Find where the given text appears and provide that cell's center as (x, y) coordinate. 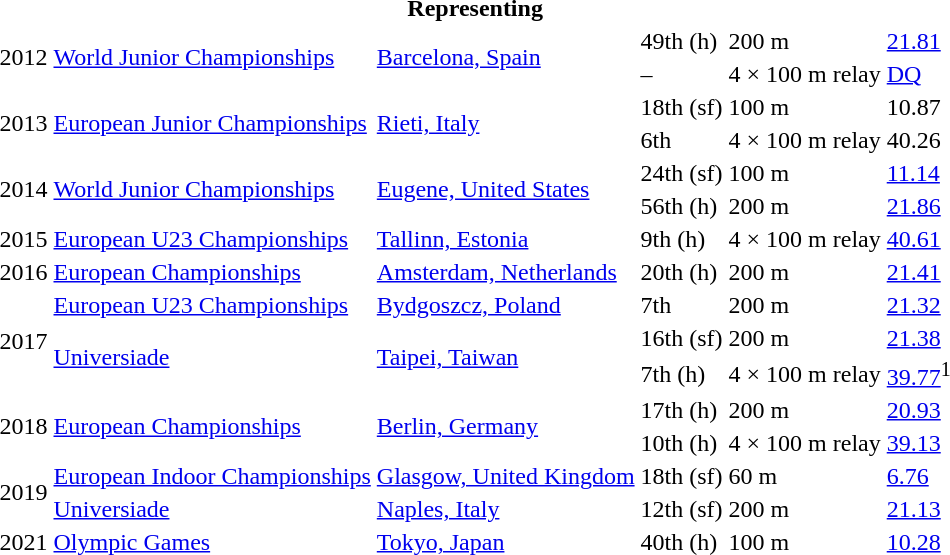
6th (682, 140)
12th (sf) (682, 509)
9th (h) (682, 239)
Eugene, United States (506, 190)
60 m (804, 476)
17th (h) (682, 410)
European Indoor Championships (212, 476)
16th (sf) (682, 338)
Amsterdam, Netherlands (506, 272)
10th (h) (682, 443)
Tallinn, Estonia (506, 239)
Rieti, Italy (506, 124)
Glasgow, United Kingdom (506, 476)
Naples, Italy (506, 509)
Barcelona, Spain (506, 58)
Taipei, Taiwan (506, 358)
24th (sf) (682, 173)
20th (h) (682, 272)
Bydgoszcz, Poland (506, 305)
European Junior Championships (212, 124)
49th (h) (682, 41)
56th (h) (682, 206)
Berlin, Germany (506, 426)
7th (h) (682, 374)
7th (682, 305)
– (682, 74)
